Extract the (X, Y) coordinate from the center of the cell holding the provided text.  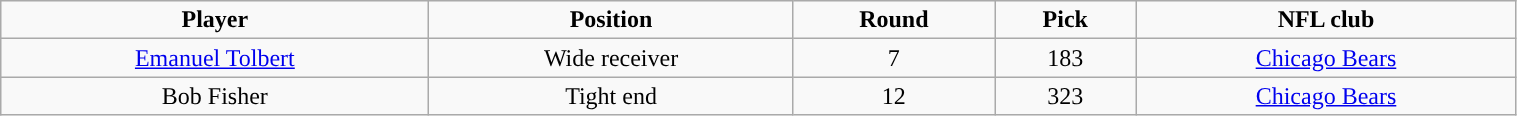
12 (894, 96)
Tight end (611, 96)
7 (894, 58)
323 (1066, 96)
Bob Fisher (215, 96)
Position (611, 20)
Player (215, 20)
NFL club (1326, 20)
Round (894, 20)
Emanuel Tolbert (215, 58)
183 (1066, 58)
Wide receiver (611, 58)
Pick (1066, 20)
